For the text-containing cell, return its midpoint in (x, y) coordinate format. 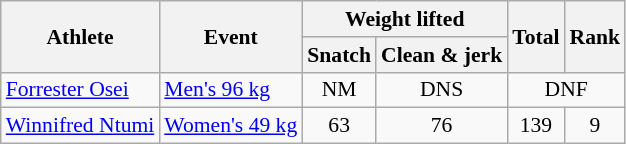
DNF (566, 90)
Men's 96 kg (230, 90)
9 (596, 126)
Clean & jerk (442, 55)
DNS (442, 90)
76 (442, 126)
Forrester Osei (80, 90)
Snatch (339, 55)
Winnifred Ntumi (80, 126)
Weight lifted (404, 19)
63 (339, 126)
Rank (596, 36)
NM (339, 90)
Total (536, 36)
Athlete (80, 36)
139 (536, 126)
Women's 49 kg (230, 126)
Event (230, 36)
